Output the (x, y) coordinate of the center of the cell containing the given text.  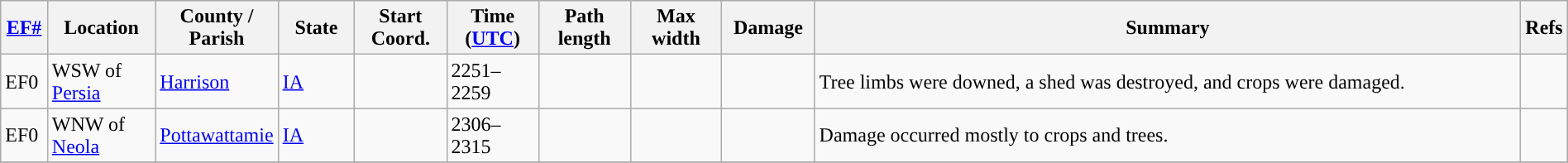
Refs (1545, 28)
Max width (676, 28)
Location (101, 28)
Time (UTC) (493, 28)
2306–2315 (493, 136)
Damage (768, 28)
Tree limbs were downed, a shed was destroyed, and crops were damaged. (1168, 81)
WNW of Neola (101, 136)
County / Parish (217, 28)
Start Coord. (400, 28)
Summary (1168, 28)
Pottawattamie (217, 136)
State (316, 28)
EF# (25, 28)
Damage occurred mostly to crops and trees. (1168, 136)
Path length (584, 28)
Harrison (217, 81)
WSW of Persia (101, 81)
2251–2259 (493, 81)
